From the cell containing the given text, extract its center point as (X, Y) coordinate. 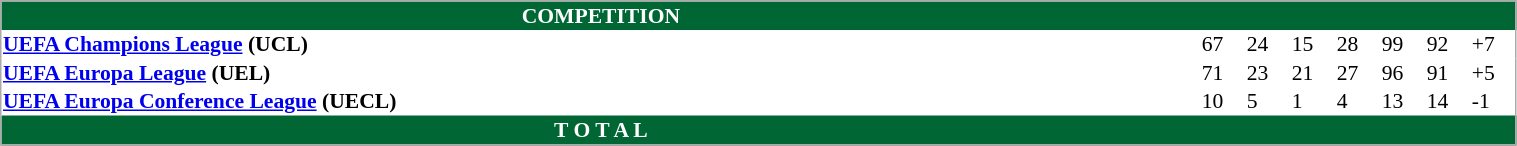
24 (1268, 44)
UEFA Europa Conference League (UECL) (601, 101)
UEFA Champions League (UCL) (601, 44)
13 (1402, 101)
91 (1448, 72)
96 (1402, 72)
28 (1358, 44)
COMPETITION (601, 16)
92 (1448, 44)
14 (1448, 101)
-1 (1493, 101)
10 (1222, 101)
UEFA Europa League (UEL) (601, 72)
21 (1312, 72)
+7 (1493, 44)
5 (1268, 101)
99 (1402, 44)
T O T A L (601, 130)
27 (1358, 72)
71 (1222, 72)
67 (1222, 44)
+5 (1493, 72)
4 (1358, 101)
1 (1312, 101)
23 (1268, 72)
15 (1312, 44)
